Detect which cell encompasses the target text, then output its [x, y] center coordinate. 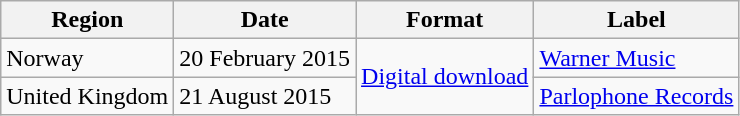
Warner Music [636, 58]
Format [445, 20]
Norway [88, 58]
20 February 2015 [265, 58]
Region [88, 20]
Digital download [445, 77]
United Kingdom [88, 96]
Date [265, 20]
21 August 2015 [265, 96]
Parlophone Records [636, 96]
Label [636, 20]
